Output the (X, Y) coordinate of the center of the cell containing the given text.  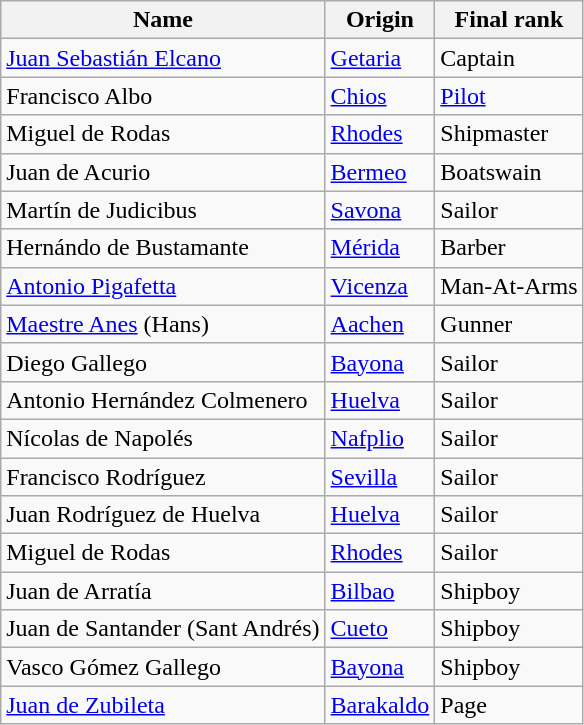
Juan de Santander (Sant Andrés) (163, 629)
Bilbao (380, 591)
Nícolas de Napolés (163, 438)
Bermeo (380, 172)
Francisco Albo (163, 96)
Mérida (380, 248)
Pilot (509, 96)
Juan de Arratía (163, 591)
Antonio Pigafetta (163, 286)
Man-At-Arms (509, 286)
Page (509, 705)
Boatswain (509, 172)
Antonio Hernández Colmenero (163, 400)
Juan Rodríguez de Huelva (163, 515)
Name (163, 20)
Cueto (380, 629)
Francisco Rodríguez (163, 477)
Martín de Judicibus (163, 210)
Diego Gallego (163, 362)
Origin (380, 20)
Juan de Zubileta (163, 705)
Savona (380, 210)
Gunner (509, 324)
Aachen (380, 324)
Captain (509, 58)
Barakaldo (380, 705)
Vicenza (380, 286)
Getaria (380, 58)
Chios (380, 96)
Shipmaster (509, 134)
Sevilla (380, 477)
Juan de Acurio (163, 172)
Maestre Anes (Hans) (163, 324)
Final rank (509, 20)
Hernándo de Bustamante (163, 248)
Juan Sebastián Elcano (163, 58)
Barber (509, 248)
Nafplio (380, 438)
Vasco Gómez Gallego (163, 667)
